Output the [x, y] coordinate of the center of the cell containing the given text.  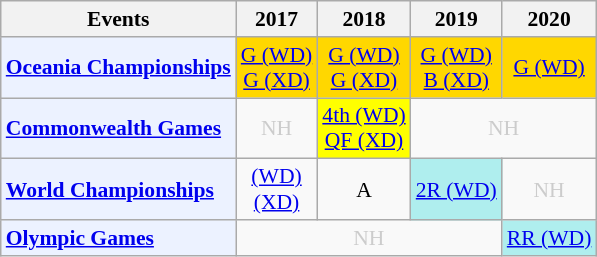
Oceania Championships [118, 68]
2017 [276, 19]
World Championships [118, 190]
(WD) (XD) [276, 190]
A [364, 190]
Events [118, 19]
Commonwealth Games [118, 128]
2019 [456, 19]
2020 [550, 19]
4th (WD)QF (XD) [364, 128]
Olympic Games [118, 238]
G (WD)B (XD) [456, 68]
G (WD) [550, 68]
2R (WD) [456, 190]
2018 [364, 19]
RR (WD) [550, 238]
